From the cell containing the given text, extract its center point as [X, Y] coordinate. 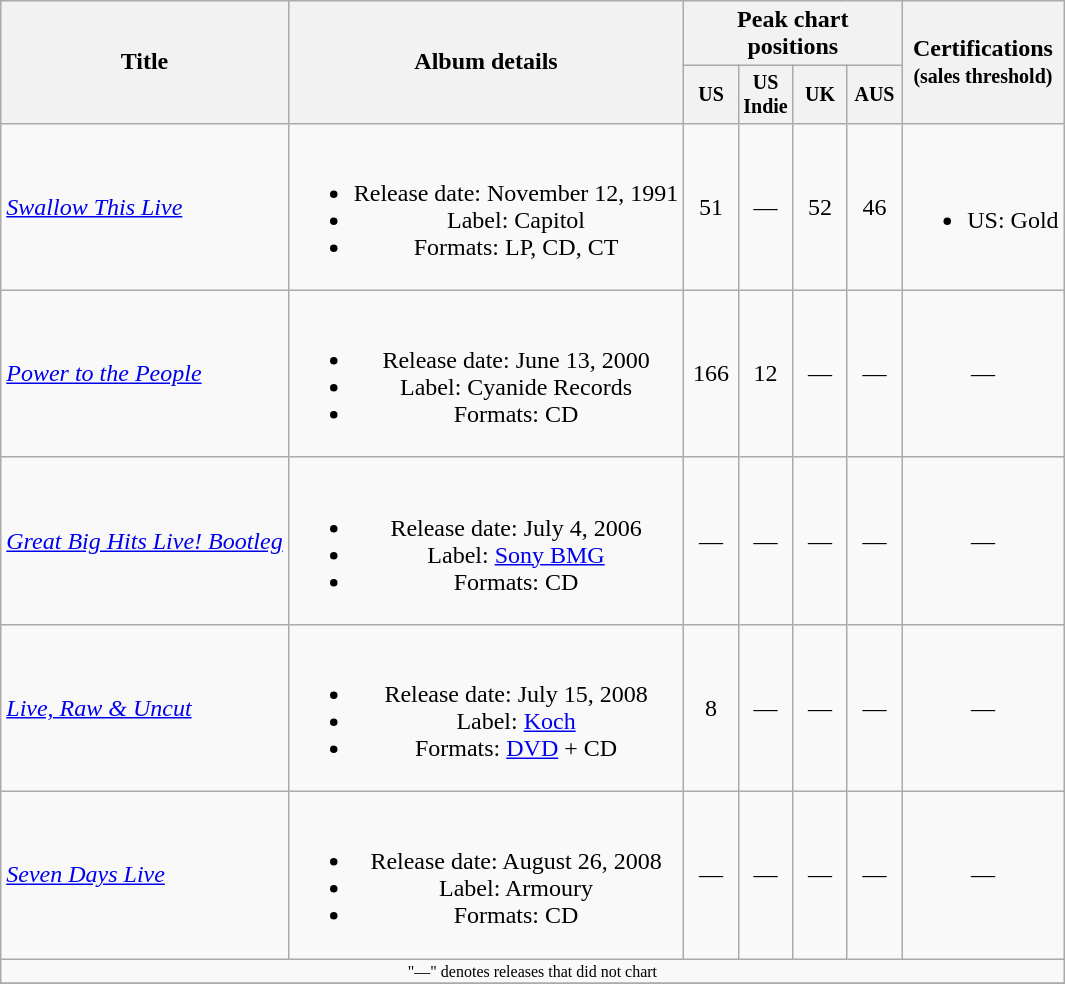
Title [144, 62]
Power to the People [144, 374]
Release date: August 26, 2008Label: ArmouryFormats: CD [486, 876]
Release date: November 12, 1991Label: CapitolFormats: LP, CD, CT [486, 206]
46 [874, 206]
UK [820, 94]
Seven Days Live [144, 876]
Release date: July 4, 2006Label: Sony BMGFormats: CD [486, 540]
US [711, 94]
Release date: July 15, 2008Label: KochFormats: DVD + CD [486, 708]
8 [711, 708]
166 [711, 374]
Live, Raw & Uncut [144, 708]
Certifications(sales threshold) [983, 62]
"—" denotes releases that did not chart [532, 971]
AUS [874, 94]
52 [820, 206]
51 [711, 206]
Swallow This Live [144, 206]
Peak chartpositions [793, 34]
US Indie [765, 94]
Release date: June 13, 2000Label: Cyanide RecordsFormats: CD [486, 374]
12 [765, 374]
Album details [486, 62]
Great Big Hits Live! Bootleg [144, 540]
US: Gold [983, 206]
